Pinpoint the cell where the given text exists, returning its [x, y] midpoint coordinate. 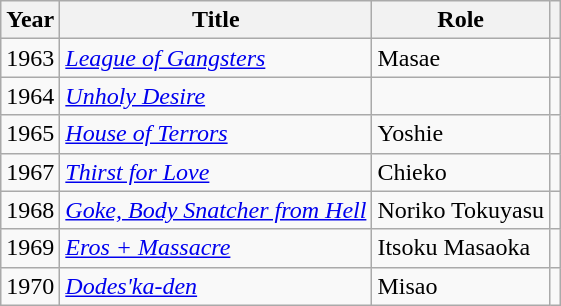
1964 [30, 96]
Yoshie [461, 134]
1963 [30, 58]
League of Gangsters [216, 58]
Goke, Body Snatcher from Hell [216, 210]
Noriko Tokuyasu [461, 210]
1969 [30, 248]
Eros + Massacre [216, 248]
Misao [461, 286]
1968 [30, 210]
House of Terrors [216, 134]
Title [216, 20]
Role [461, 20]
1970 [30, 286]
Chieko [461, 172]
1965 [30, 134]
Dodes'ka-den [216, 286]
Unholy Desire [216, 96]
Year [30, 20]
1967 [30, 172]
Itsoku Masaoka [461, 248]
Thirst for Love [216, 172]
Masae [461, 58]
